Extract the (x, y) coordinate from the center of the cell holding the provided text.  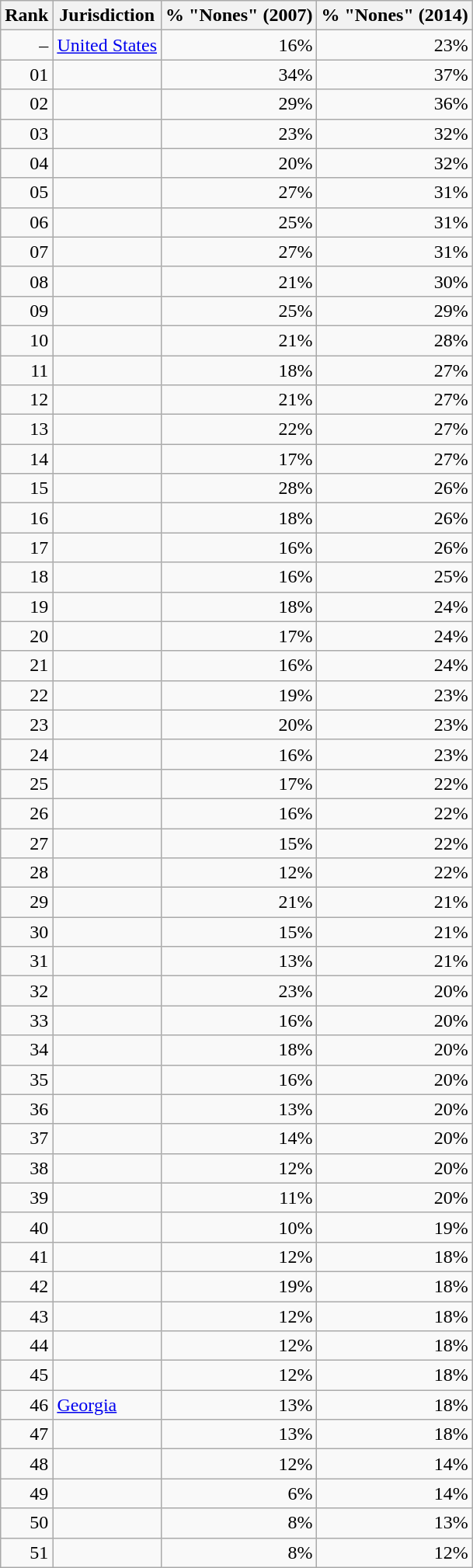
39 (26, 1198)
6% (239, 1493)
12 (26, 400)
48 (26, 1464)
08 (26, 281)
01 (26, 75)
23 (26, 725)
25 (26, 784)
15 (26, 488)
Georgia (107, 1405)
24 (26, 754)
32 (26, 991)
02 (26, 104)
Rank (26, 16)
37% (395, 75)
10% (239, 1227)
14 (26, 459)
05 (26, 193)
27 (26, 843)
36 (26, 1109)
34 (26, 1050)
36% (395, 104)
28 (26, 873)
34% (239, 75)
44 (26, 1346)
09 (26, 311)
% "Nones" (2007) (239, 16)
50 (26, 1523)
– (26, 45)
% "Nones" (2014) (395, 16)
22 (26, 695)
51 (26, 1552)
46 (26, 1405)
17 (26, 548)
10 (26, 340)
35 (26, 1080)
30 (26, 932)
49 (26, 1493)
41 (26, 1257)
04 (26, 163)
47 (26, 1434)
33 (26, 1020)
16 (26, 518)
29 (26, 902)
18 (26, 577)
19 (26, 607)
43 (26, 1316)
45 (26, 1375)
07 (26, 252)
11 (26, 370)
42 (26, 1286)
31 (26, 961)
21 (26, 666)
30% (395, 281)
37 (26, 1139)
40 (26, 1227)
Jurisdiction (107, 16)
United States (107, 45)
13 (26, 429)
26 (26, 813)
11% (239, 1198)
20 (26, 636)
38 (26, 1168)
06 (26, 222)
03 (26, 134)
